Pinpoint the cell where the given text exists, returning its [X, Y] midpoint coordinate. 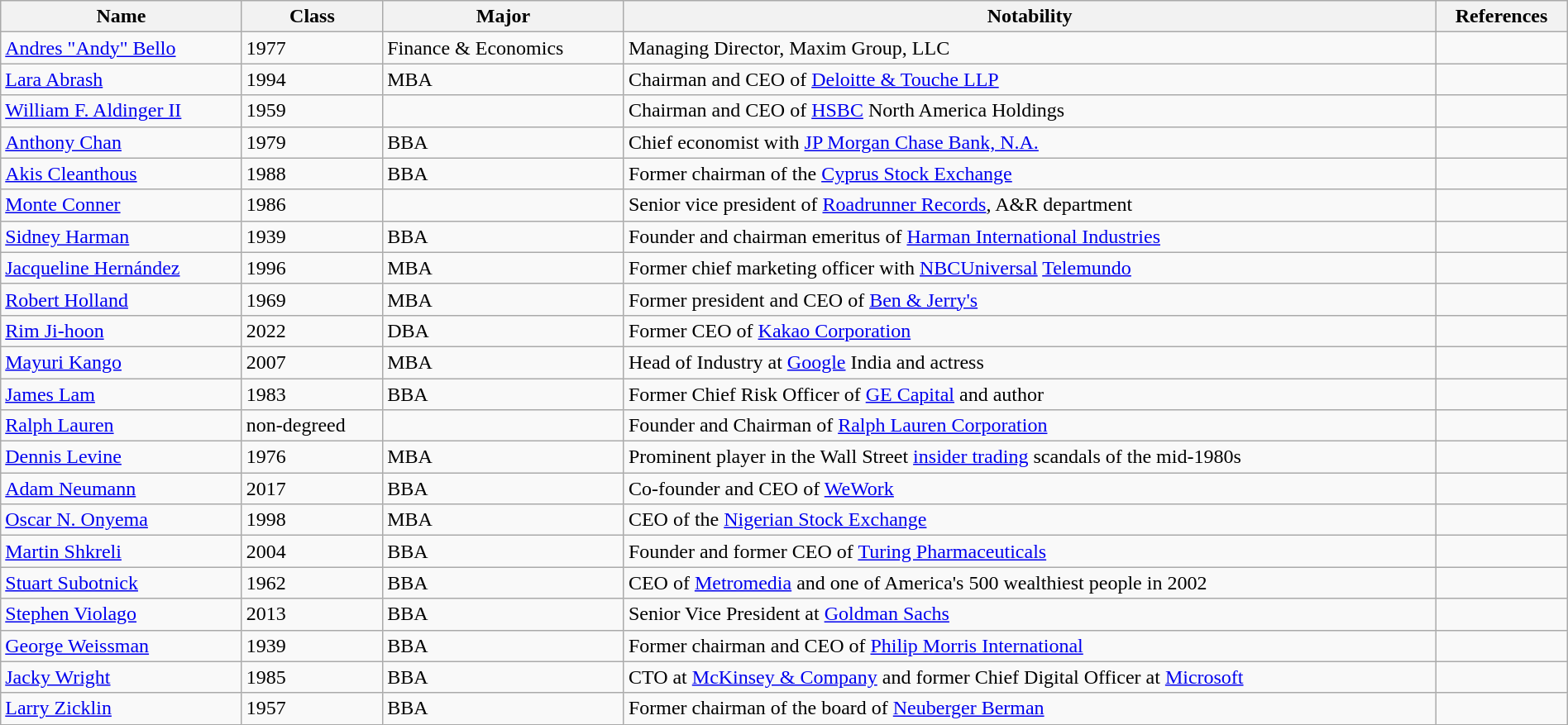
Former CEO of Kakao Corporation [1029, 331]
Notability [1029, 17]
Dennis Levine [121, 457]
Former chairman of the Cyprus Stock Exchange [1029, 174]
Founder and Chairman of Ralph Lauren Corporation [1029, 426]
George Weissman [121, 646]
Ralph Lauren [121, 426]
Managing Director, Maxim Group, LLC [1029, 48]
non-degreed [312, 426]
Class [312, 17]
Monte Conner [121, 205]
1996 [312, 268]
1957 [312, 708]
1976 [312, 457]
Jacky Wright [121, 677]
Sidney Harman [121, 236]
James Lam [121, 394]
1998 [312, 520]
Head of Industry at Google India and actress [1029, 362]
Mayuri Kango [121, 362]
Co-founder and CEO of WeWork [1029, 489]
1988 [312, 174]
Chairman and CEO of HSBC North America Holdings [1029, 111]
Martin Shkreli [121, 551]
1959 [312, 111]
Larry Zicklin [121, 708]
1962 [312, 583]
Finance & Economics [504, 48]
CEO of the Nigerian Stock Exchange [1029, 520]
Chief economist with JP Morgan Chase Bank, N.A. [1029, 142]
Stephen Violago [121, 614]
Adam Neumann [121, 489]
Major [504, 17]
Robert Holland [121, 299]
Oscar N. Onyema [121, 520]
Name [121, 17]
Former chief marketing officer with NBCUniversal Telemundo [1029, 268]
2007 [312, 362]
1977 [312, 48]
2004 [312, 551]
Anthony Chan [121, 142]
Chairman and CEO of Deloitte & Touche LLP [1029, 79]
Andres "Andy" Bello [121, 48]
Former chairman of the board of Neuberger Berman [1029, 708]
2013 [312, 614]
William F. Aldinger II [121, 111]
References [1502, 17]
Akis Cleanthous [121, 174]
Founder and former CEO of Turing Pharmaceuticals [1029, 551]
Former Chief Risk Officer of GE Capital and author [1029, 394]
1983 [312, 394]
1969 [312, 299]
2017 [312, 489]
Stuart Subotnick [121, 583]
1986 [312, 205]
DBA [504, 331]
1979 [312, 142]
Jacqueline Hernández [121, 268]
2022 [312, 331]
Rim Ji-hoon [121, 331]
CEO of Metromedia and one of America's 500 wealthiest people in 2002 [1029, 583]
Lara Abrash [121, 79]
Former chairman and CEO of Philip Morris International [1029, 646]
Senior vice president of Roadrunner Records, A&R department [1029, 205]
Former president and CEO of Ben & Jerry's [1029, 299]
Founder and chairman emeritus of Harman International Industries [1029, 236]
CTO at McKinsey & Company and former Chief Digital Officer at Microsoft [1029, 677]
Senior Vice President at Goldman Sachs [1029, 614]
1994 [312, 79]
1985 [312, 677]
Prominent player in the Wall Street insider trading scandals of the mid-1980s [1029, 457]
